For the text-containing cell, return its midpoint in (x, y) coordinate format. 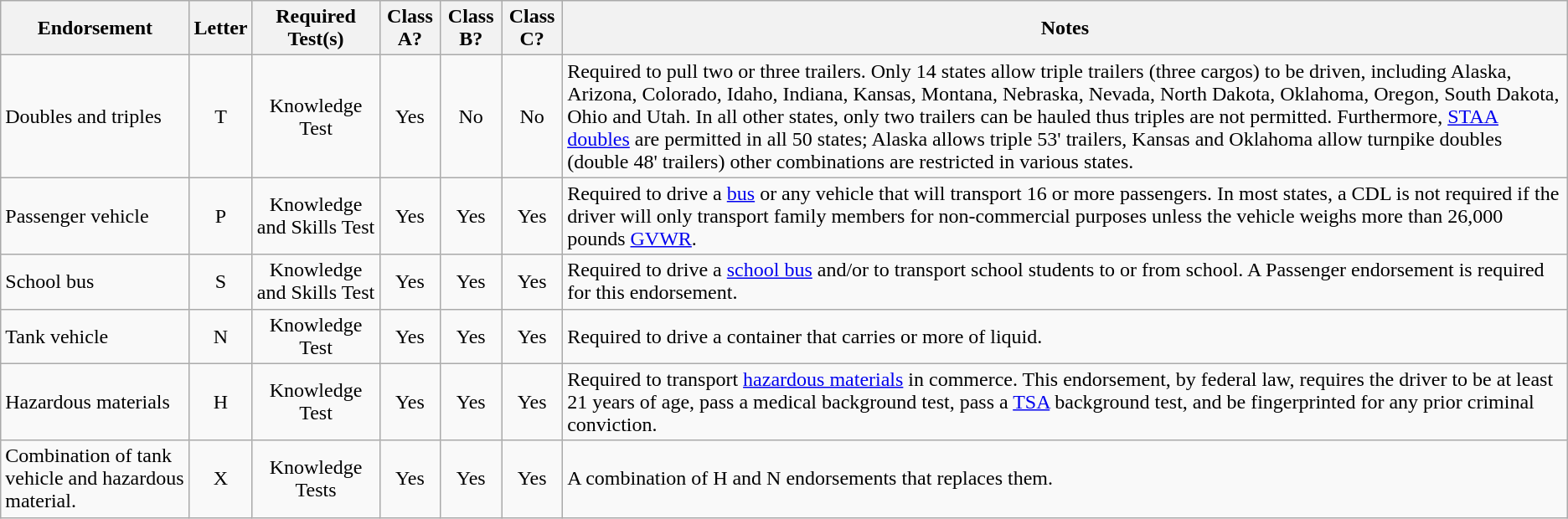
P (221, 216)
Knowledge Tests (316, 479)
Combination of tank vehicle and hazardous material. (95, 479)
Class A? (410, 28)
Class B? (471, 28)
Letter (221, 28)
Notes (1065, 28)
A combination of H and N endorsements that replaces them. (1065, 479)
Doubles and triples (95, 116)
X (221, 479)
T (221, 116)
Passenger vehicle (95, 216)
Endorsement (95, 28)
Tank vehicle (95, 337)
School bus (95, 281)
N (221, 337)
Hazardous materials (95, 402)
Required Test(s) (316, 28)
Required to drive a container that carries or more of liquid. (1065, 337)
S (221, 281)
H (221, 402)
Required to drive a school bus and/or to transport school students to or from school. A Passenger endorsement is required for this endorsement. (1065, 281)
Class C? (533, 28)
